For the text-containing cell, return its midpoint in [X, Y] coordinate format. 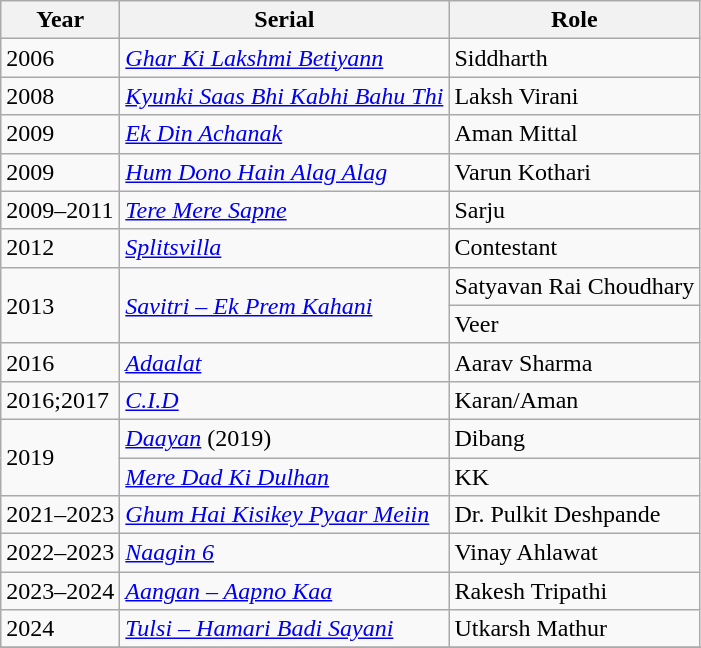
Siddharth [574, 58]
2009–2011 [60, 210]
Daayan (2019) [284, 438]
Aman Mittal [574, 134]
Satyavan Rai Choudhary [574, 286]
Utkarsh Mathur [574, 629]
Laksh Virani [574, 96]
Ek Din Achanak [284, 134]
Role [574, 20]
2012 [60, 248]
Veer [574, 324]
2021–2023 [60, 515]
Dr. Pulkit Deshpande [574, 515]
Karan/Aman [574, 400]
Varun Kothari [574, 172]
2024 [60, 629]
Savitri – Ek Prem Kahani [284, 305]
Vinay Ahlawat [574, 553]
Aangan – Aapno Kaa [284, 591]
Tere Mere Sapne [284, 210]
Contestant [574, 248]
Adaalat [284, 362]
Rakesh Tripathi [574, 591]
Year [60, 20]
Dibang [574, 438]
Sarju [574, 210]
2019 [60, 457]
2008 [60, 96]
2023–2024 [60, 591]
Splitsvilla [284, 248]
2013 [60, 305]
2006 [60, 58]
Aarav Sharma [574, 362]
C.I.D [284, 400]
Ghum Hai Kisikey Pyaar Meiin [284, 515]
2016 [60, 362]
2016;2017 [60, 400]
Mere Dad Ki Dulhan [284, 477]
Naagin 6 [284, 553]
Kyunki Saas Bhi Kabhi Bahu Thi [284, 96]
Hum Dono Hain Alag Alag [284, 172]
Serial [284, 20]
Tulsi – Hamari Badi Sayani [284, 629]
KK [574, 477]
Ghar Ki Lakshmi Betiyann [284, 58]
2022–2023 [60, 553]
